Search for the cell housing the specified text and yield its (x, y) center coordinate. 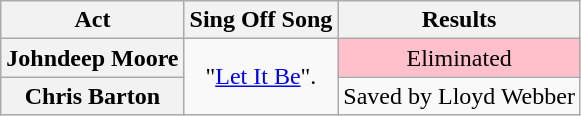
Results (460, 20)
"Let It Be". (261, 77)
Saved by Lloyd Webber (460, 96)
Sing Off Song (261, 20)
Eliminated (460, 58)
Johndeep Moore (92, 58)
Chris Barton (92, 96)
Act (92, 20)
